Identify which cell holds the provided text, then report its (x, y) central coordinate. 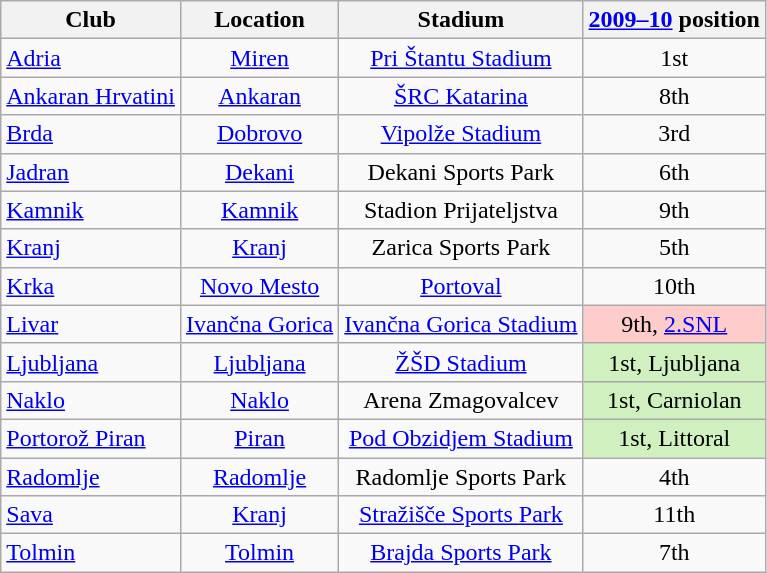
10th (674, 286)
ŠRC Katarina (461, 96)
Sava (91, 515)
1st, Carniolan (674, 400)
Brda (91, 134)
7th (674, 553)
Portorož Piran (91, 438)
Ivančna Gorica (259, 324)
Livar (91, 324)
Stadion Prijateljstva (461, 210)
1st, Ljubljana (674, 362)
4th (674, 477)
2009–10 position (674, 20)
8th (674, 96)
Brajda Sports Park (461, 553)
Ankaran Hrvatini (91, 96)
1st, Littoral (674, 438)
Adria (91, 58)
Miren (259, 58)
Ivančna Gorica Stadium (461, 324)
Arena Zmagovalcev (461, 400)
6th (674, 172)
Dekani (259, 172)
Dobrovo (259, 134)
Dekani Sports Park (461, 172)
9th, 2.SNL (674, 324)
ŽŠD Stadium (461, 362)
Club (91, 20)
9th (674, 210)
3rd (674, 134)
Krka (91, 286)
1st (674, 58)
5th (674, 248)
Pri Štantu Stadium (461, 58)
Jadran (91, 172)
Piran (259, 438)
Ankaran (259, 96)
Radomlje Sports Park (461, 477)
Vipolže Stadium (461, 134)
Stražišče Sports Park (461, 515)
Location (259, 20)
Pod Obzidjem Stadium (461, 438)
11th (674, 515)
Novo Mesto (259, 286)
Portoval (461, 286)
Zarica Sports Park (461, 248)
Stadium (461, 20)
